Locate the cell with the specified text and output its (x, y) center coordinate. 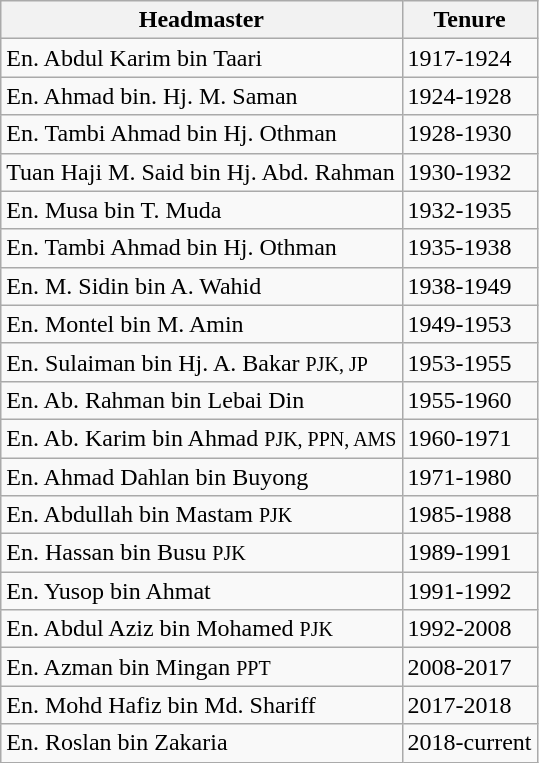
1989-1991 (470, 553)
En. Ahmad bin. Hj. M. Saman (202, 96)
Tuan Haji M. Said bin Hj. Abd. Rahman (202, 172)
1991-1992 (470, 591)
En. Mohd Hafiz bin Md. Shariff (202, 705)
1928-1930 (470, 134)
Headmaster (202, 20)
En. M. Sidin bin A. Wahid (202, 286)
1971-1980 (470, 477)
En. Montel bin M. Amin (202, 324)
1985-1988 (470, 515)
1935-1938 (470, 248)
En. Ab. Karim bin Ahmad PJK, PPN, AMS (202, 438)
En. Musa bin T. Muda (202, 210)
En. Sulaiman bin Hj. A. Bakar PJK, JP (202, 362)
1992-2008 (470, 629)
En. Roslan bin Zakaria (202, 743)
1955-1960 (470, 400)
2018-current (470, 743)
1938-1949 (470, 286)
1949-1953 (470, 324)
En. Ab. Rahman bin Lebai Din (202, 400)
1932-1935 (470, 210)
En. Azman bin Mingan PPT (202, 667)
1953-1955 (470, 362)
En. Abdul Karim bin Taari (202, 58)
1924-1928 (470, 96)
2008-2017 (470, 667)
En. Abdullah bin Mastam PJK (202, 515)
En. Yusop bin Ahmat (202, 591)
1917-1924 (470, 58)
En. Hassan bin Busu PJK (202, 553)
En. Ahmad Dahlan bin Buyong (202, 477)
2017-2018 (470, 705)
1930-1932 (470, 172)
1960-1971 (470, 438)
Tenure (470, 20)
En. Abdul Aziz bin Mohamed PJK (202, 629)
